Pinpoint the cell where the given text exists, returning its (x, y) midpoint coordinate. 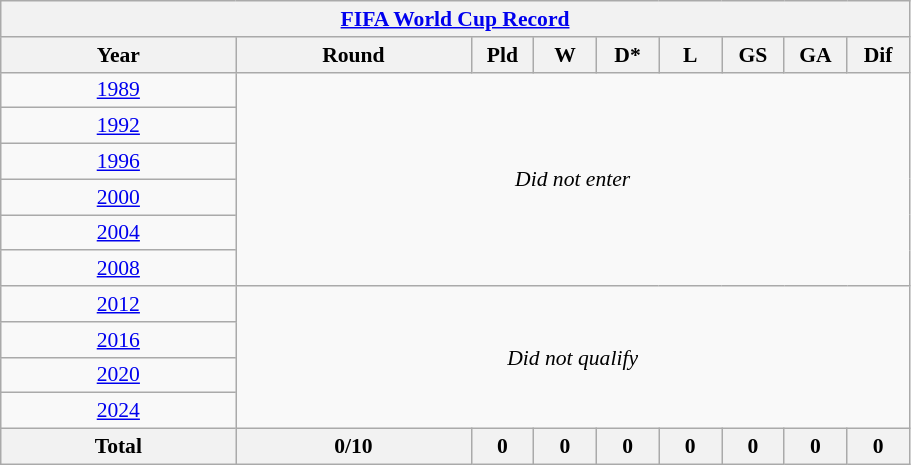
Pld (502, 55)
2012 (118, 304)
1989 (118, 90)
2016 (118, 340)
Did not enter (573, 179)
2008 (118, 269)
2020 (118, 375)
GS (754, 55)
0/10 (354, 447)
Dif (878, 55)
Did not qualify (573, 357)
2000 (118, 197)
D* (628, 55)
FIFA World Cup Record (456, 19)
L (690, 55)
Year (118, 55)
2024 (118, 411)
2004 (118, 233)
Round (354, 55)
GA (816, 55)
W (566, 55)
1992 (118, 126)
1996 (118, 162)
Total (118, 447)
